Pinpoint the cell where the given text exists, returning its (x, y) midpoint coordinate. 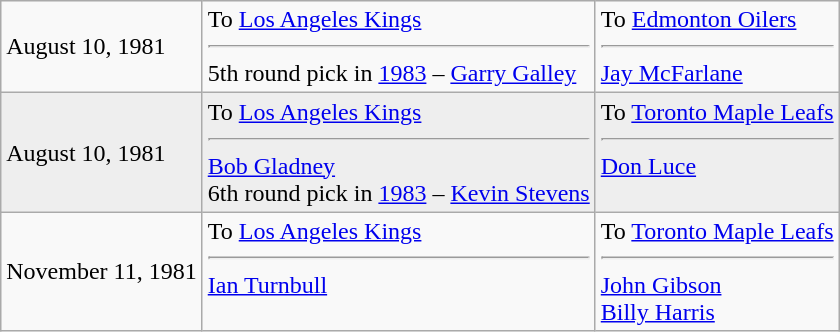
To Los Angeles KingsIan Turnbull (398, 272)
To Edmonton OilersJay McFarlane (717, 47)
To Los Angeles KingsBob Gladney 6th round pick in 1983 – Kevin Stevens (398, 152)
To Toronto Maple LeafsJohn Gibson Billy Harris (717, 272)
To Los Angeles Kings5th round pick in 1983 – Garry Galley (398, 47)
To Toronto Maple LeafsDon Luce (717, 152)
November 11, 1981 (102, 272)
